Determine the [x, y] coordinate at the center of the cell enclosing the given text.  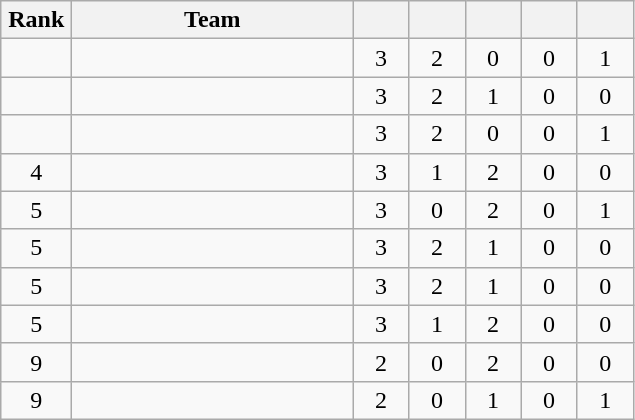
Team [212, 20]
Rank [36, 20]
4 [36, 172]
